Determine the (X, Y) coordinate at the center of the cell enclosing the given text.  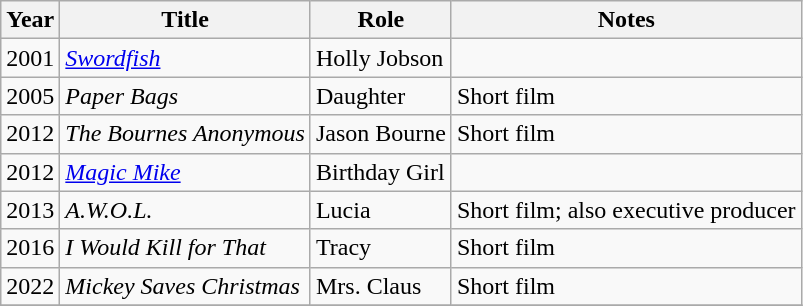
Tracy (380, 248)
Mrs. Claus (380, 286)
Jason Bourne (380, 134)
Paper Bags (186, 96)
2001 (30, 58)
2013 (30, 210)
A.W.O.L. (186, 210)
2022 (30, 286)
I Would Kill for That (186, 248)
Holly Jobson (380, 58)
Role (380, 20)
The Bournes Anonymous (186, 134)
Lucia (380, 210)
Birthday Girl (380, 172)
Swordfish (186, 58)
Year (30, 20)
Magic Mike (186, 172)
2005 (30, 96)
Mickey Saves Christmas (186, 286)
Title (186, 20)
Notes (626, 20)
Daughter (380, 96)
Short film; also executive producer (626, 210)
2016 (30, 248)
